Return the [X, Y] coordinate for the center point of the cell that contains the specified text.  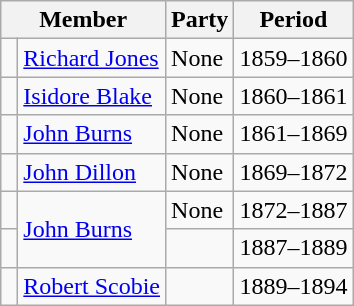
John Dillon [92, 172]
1872–1887 [294, 210]
1887–1889 [294, 248]
1859–1860 [294, 58]
Party [200, 20]
1860–1861 [294, 96]
1869–1872 [294, 172]
1861–1869 [294, 134]
Member [84, 20]
Richard Jones [92, 58]
Period [294, 20]
Robert Scobie [92, 286]
Isidore Blake [92, 96]
1889–1894 [294, 286]
